Return (X, Y) of the center of cell containing provided text 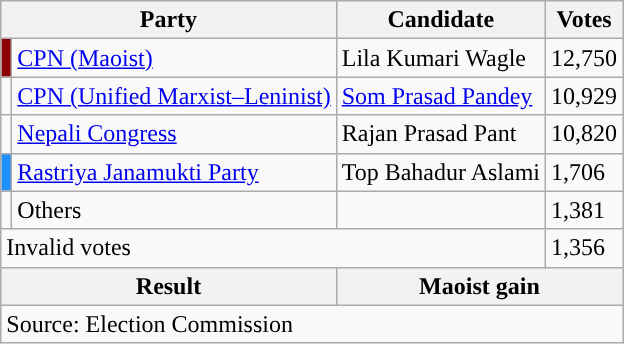
Party (168, 20)
Maoist gain (479, 286)
1,356 (584, 248)
Lila Kumari Wagle (440, 58)
1,706 (584, 172)
Votes (584, 20)
Candidate (440, 20)
CPN (Unified Marxist–Leninist) (174, 96)
Invalid votes (274, 248)
Som Prasad Pandey (440, 96)
12,750 (584, 58)
Nepali Congress (174, 134)
Rajan Prasad Pant (440, 134)
10,929 (584, 96)
10,820 (584, 134)
CPN (Maoist) (174, 58)
Others (174, 210)
Result (168, 286)
Rastriya Janamukti Party (174, 172)
1,381 (584, 210)
Source: Election Commission (312, 324)
Top Bahadur Aslami (440, 172)
